Return (X, Y) of the center of cell containing provided text 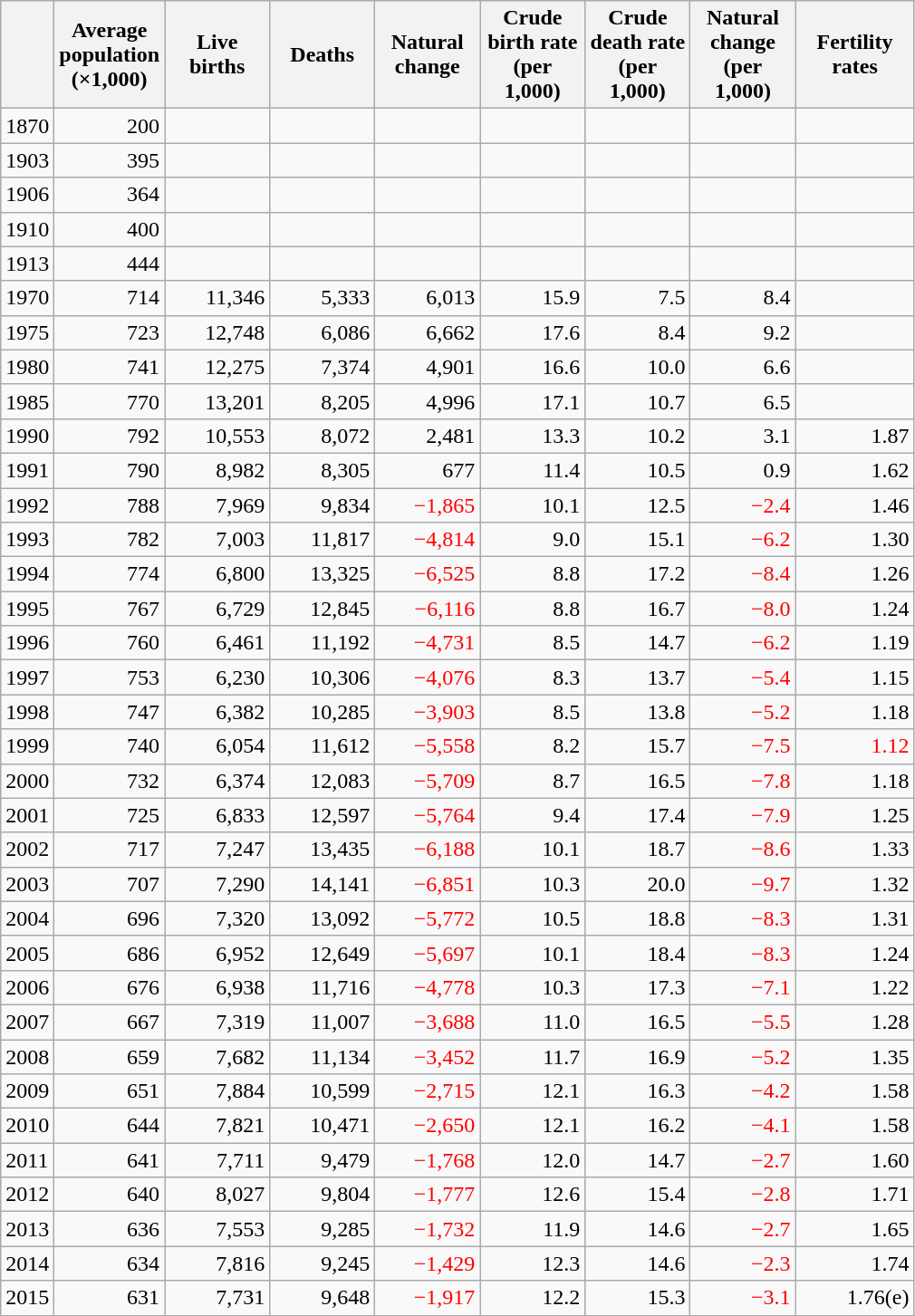
1991 (27, 470)
−7.1 (743, 987)
1.25 (855, 815)
1870 (27, 126)
11,192 (323, 643)
3.1 (743, 436)
667 (110, 1022)
8,072 (323, 436)
−1,768 (428, 1160)
760 (110, 643)
2005 (27, 953)
753 (110, 677)
11,716 (323, 987)
2,481 (428, 436)
1980 (27, 367)
6,382 (217, 712)
2012 (27, 1195)
1990 (27, 436)
6,461 (217, 643)
5,333 (323, 298)
−6,525 (428, 574)
7,290 (217, 884)
6,086 (323, 332)
−3,452 (428, 1057)
0.9 (743, 470)
400 (110, 229)
18.8 (638, 918)
1975 (27, 332)
1.15 (855, 677)
1.22 (855, 987)
6,729 (217, 609)
17.4 (638, 815)
−8.4 (743, 574)
18.7 (638, 850)
12.5 (638, 504)
740 (110, 746)
4,901 (428, 367)
10.2 (638, 436)
−2.3 (743, 1263)
2002 (27, 850)
1997 (27, 677)
631 (110, 1298)
792 (110, 436)
1.12 (855, 746)
13,092 (323, 918)
686 (110, 953)
7,374 (323, 367)
−5,772 (428, 918)
1.31 (855, 918)
676 (110, 987)
9,285 (323, 1229)
8.3 (533, 677)
1.74 (855, 1263)
6,013 (428, 298)
−5.4 (743, 677)
Natural change (428, 54)
9,648 (323, 1298)
6,833 (217, 815)
641 (110, 1160)
4,996 (428, 401)
−7.5 (743, 746)
2013 (27, 1229)
2014 (27, 1263)
20.0 (638, 884)
13.8 (638, 712)
Natural change (per 1,000) (743, 54)
1994 (27, 574)
−4,814 (428, 540)
7,003 (217, 540)
634 (110, 1263)
714 (110, 298)
−2,650 (428, 1126)
2015 (27, 1298)
−4.2 (743, 1091)
444 (110, 264)
Fertility rates (855, 54)
9,245 (323, 1263)
7,682 (217, 1057)
1.60 (855, 1160)
12.2 (533, 1298)
1995 (27, 609)
Crude birth rate (per 1,000) (533, 54)
−6,116 (428, 609)
1.87 (855, 436)
−3.1 (743, 1298)
−7.8 (743, 781)
790 (110, 470)
18.4 (638, 953)
10.0 (638, 367)
−2,715 (428, 1091)
1.19 (855, 643)
2003 (27, 884)
12.6 (533, 1195)
9.4 (533, 815)
Deaths (323, 54)
7,320 (217, 918)
723 (110, 332)
12,748 (217, 332)
9.0 (533, 540)
6,230 (217, 677)
−2.8 (743, 1195)
−4,076 (428, 677)
732 (110, 781)
9,479 (323, 1160)
10,553 (217, 436)
13.7 (638, 677)
9.2 (743, 332)
1.65 (855, 1229)
8,027 (217, 1195)
17.1 (533, 401)
15.3 (638, 1298)
774 (110, 574)
−3,903 (428, 712)
7,969 (217, 504)
16.9 (638, 1057)
659 (110, 1057)
7.5 (638, 298)
10,306 (323, 677)
651 (110, 1091)
1.35 (855, 1057)
11,346 (217, 298)
395 (110, 160)
13,201 (217, 401)
11.9 (533, 1229)
770 (110, 401)
15.7 (638, 746)
15.9 (533, 298)
13,325 (323, 574)
1.71 (855, 1195)
364 (110, 195)
10,599 (323, 1091)
12.3 (533, 1263)
1.32 (855, 884)
−4.1 (743, 1126)
1906 (27, 195)
7,731 (217, 1298)
−5.5 (743, 1022)
9,834 (323, 504)
16.2 (638, 1126)
7,553 (217, 1229)
7,816 (217, 1263)
15.1 (638, 540)
12.0 (533, 1160)
−1,429 (428, 1263)
2000 (27, 781)
−1,865 (428, 504)
6,952 (217, 953)
Average population (×1,000) (110, 54)
1.46 (855, 504)
11,007 (323, 1022)
200 (110, 126)
1993 (27, 540)
2011 (27, 1160)
−1,917 (428, 1298)
8,205 (323, 401)
707 (110, 884)
2009 (27, 1091)
2008 (27, 1057)
−5,697 (428, 953)
15.4 (638, 1195)
11,817 (323, 540)
11.0 (533, 1022)
−5,764 (428, 815)
11,134 (323, 1057)
−6,188 (428, 850)
1970 (27, 298)
12,649 (323, 953)
16.6 (533, 367)
7,884 (217, 1091)
1992 (27, 504)
−6,851 (428, 884)
1913 (27, 264)
13,435 (323, 850)
1998 (27, 712)
Crude death rate (per 1,000) (638, 54)
−3,688 (428, 1022)
782 (110, 540)
−7.9 (743, 815)
1996 (27, 643)
9,804 (323, 1195)
1.30 (855, 540)
767 (110, 609)
−1,777 (428, 1195)
17.2 (638, 574)
−4,778 (428, 987)
2010 (27, 1126)
2004 (27, 918)
1910 (27, 229)
12,845 (323, 609)
−5,558 (428, 746)
6.6 (743, 367)
16.3 (638, 1091)
717 (110, 850)
−1,732 (428, 1229)
2006 (27, 987)
1.28 (855, 1022)
8.7 (533, 781)
1999 (27, 746)
17.6 (533, 332)
1.62 (855, 470)
677 (428, 470)
−9.7 (743, 884)
6,938 (217, 987)
8,982 (217, 470)
2007 (27, 1022)
13.3 (533, 436)
7,711 (217, 1160)
11.4 (533, 470)
6,054 (217, 746)
6,662 (428, 332)
741 (110, 367)
7,247 (217, 850)
640 (110, 1195)
7,319 (217, 1022)
12,083 (323, 781)
8.2 (533, 746)
Live births (217, 54)
1.76(e) (855, 1298)
17.3 (638, 987)
−4,731 (428, 643)
1903 (27, 160)
12,275 (217, 367)
696 (110, 918)
8,305 (323, 470)
14,141 (323, 884)
6,800 (217, 574)
788 (110, 504)
10,471 (323, 1126)
−2.4 (743, 504)
747 (110, 712)
1.26 (855, 574)
−5,709 (428, 781)
16.7 (638, 609)
12,597 (323, 815)
11,612 (323, 746)
725 (110, 815)
10,285 (323, 712)
6.5 (743, 401)
636 (110, 1229)
2001 (27, 815)
−8.6 (743, 850)
1.33 (855, 850)
6,374 (217, 781)
1985 (27, 401)
7,821 (217, 1126)
−8.0 (743, 609)
10.7 (638, 401)
11.7 (533, 1057)
644 (110, 1126)
